Capture the cell that displays the provided text and extract its [X, Y] central coordinate. 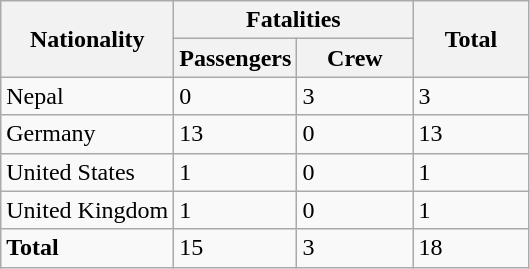
Fatalities [294, 20]
United Kingdom [88, 210]
Nepal [88, 96]
Passengers [236, 58]
15 [236, 248]
18 [471, 248]
Crew [355, 58]
Nationality [88, 39]
United States [88, 172]
Germany [88, 134]
